Find where the given text appears and provide that cell's center as (X, Y) coordinate. 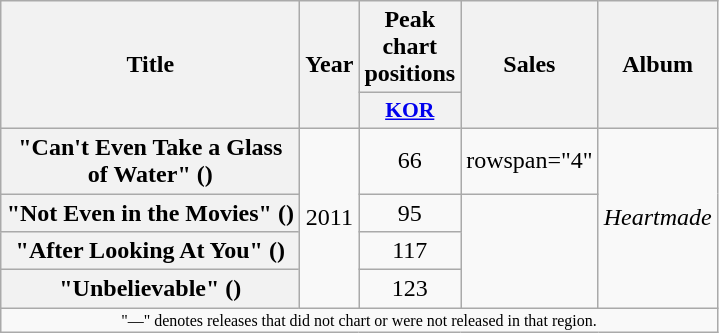
Heartmade (658, 218)
66 (410, 160)
Album (658, 65)
"Can't Even Take a Glass of Water" () (150, 160)
Peak chart positions (410, 47)
"—" denotes releases that did not chart or were not released in that region. (359, 320)
KOR (410, 111)
Sales (530, 65)
Title (150, 65)
rowspan="4" (530, 160)
123 (410, 289)
"After Looking At You" () (150, 251)
"Unbelievable" () (150, 289)
117 (410, 251)
"Not Even in the Movies" () (150, 213)
Year (330, 65)
2011 (330, 218)
95 (410, 213)
